Identify which cell holds the provided text, then report its (x, y) central coordinate. 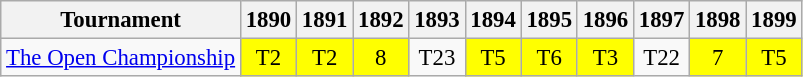
1893 (437, 20)
1895 (549, 20)
1890 (268, 20)
T6 (549, 58)
1892 (381, 20)
8 (381, 58)
1899 (774, 20)
T23 (437, 58)
T3 (605, 58)
1898 (718, 20)
1891 (325, 20)
T22 (661, 58)
Tournament (121, 20)
The Open Championship (121, 58)
1894 (493, 20)
7 (718, 58)
1897 (661, 20)
1896 (605, 20)
